Determine the [x, y] coordinate at the center of the cell enclosing the given text.  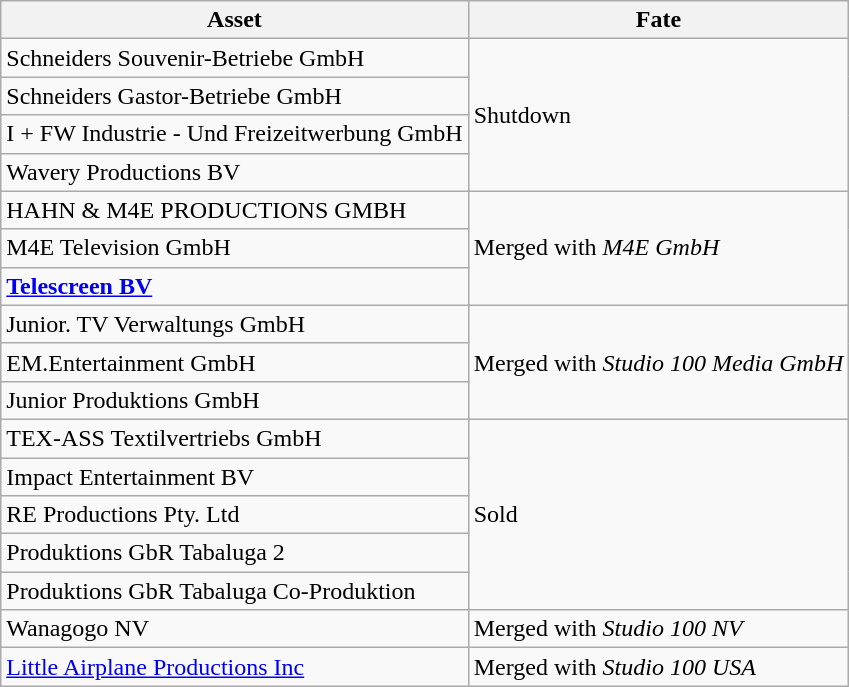
Little Airplane Productions Inc [234, 667]
Telescreen BV [234, 286]
Junior Produktions GmbH [234, 400]
EM.Entertainment GmbH [234, 362]
Produktions GbR Tabaluga 2 [234, 553]
Sold [658, 514]
Asset [234, 20]
Shutdown [658, 115]
Produktions GbR Tabaluga Co-Produktion [234, 591]
Merged with M4E GmbH [658, 248]
Merged with Studio 100 USA [658, 667]
Impact Entertainment BV [234, 477]
Fate [658, 20]
TEX-ASS Textilvertriebs GmbH [234, 438]
HAHN & M4E PRODUCTIONS GMBH [234, 210]
Schneiders Gastor-Betriebe GmbH [234, 96]
M4E Television GmbH [234, 248]
Wavery Productions BV [234, 172]
Junior. TV Verwaltungs GmbH [234, 324]
Merged with Studio 100 NV [658, 629]
Wanagogo NV [234, 629]
RE Productions Pty. Ltd [234, 515]
Schneiders Souvenir-Betriebe GmbH [234, 58]
I + FW Industrie - Und Freizeitwerbung GmbH [234, 134]
Merged with Studio 100 Media GmbH [658, 362]
